For the text-containing cell, return its midpoint in (X, Y) coordinate format. 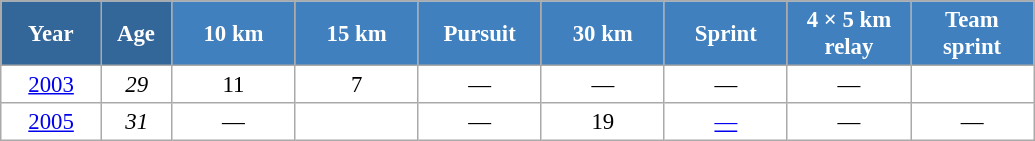
7 (356, 85)
11 (234, 85)
Pursuit (480, 34)
Team sprint (972, 34)
4 × 5 km relay (848, 34)
Age (136, 34)
31 (136, 122)
15 km (356, 34)
Year (52, 34)
19 (602, 122)
Sprint (726, 34)
30 km (602, 34)
2003 (52, 85)
10 km (234, 34)
29 (136, 85)
2005 (52, 122)
